Scan for the cell matching the given text and deliver its (x, y) coordinate at center. 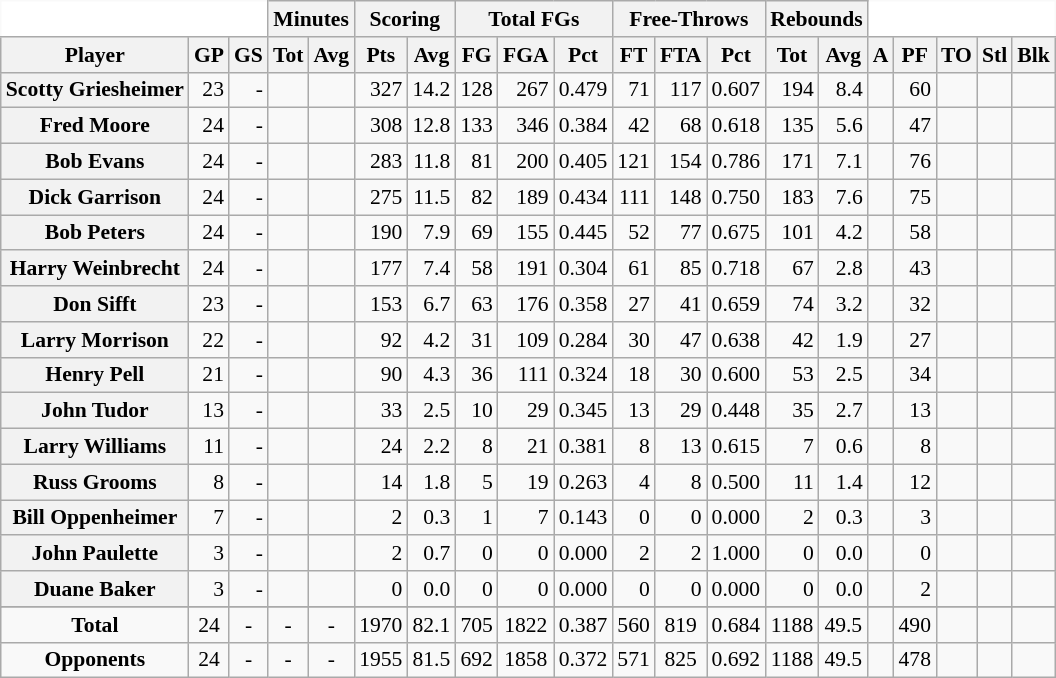
0.6 (844, 447)
2.2 (431, 447)
101 (792, 233)
692 (476, 660)
0.263 (584, 482)
1858 (526, 660)
35 (792, 411)
0.500 (736, 482)
3.2 (844, 304)
0.345 (584, 411)
Minutes (311, 19)
12.8 (431, 126)
0.607 (736, 90)
92 (380, 340)
Bob Evans (95, 162)
0.659 (736, 304)
7.9 (431, 233)
7.4 (431, 269)
705 (476, 625)
Bob Peters (95, 233)
0.615 (736, 447)
69 (476, 233)
0.284 (584, 340)
148 (681, 197)
5.6 (844, 126)
90 (380, 375)
10 (476, 411)
76 (914, 162)
19 (526, 482)
Blk (1034, 55)
825 (681, 660)
Fred Moore (95, 126)
571 (634, 660)
18 (634, 375)
Free-Throws (688, 19)
133 (476, 126)
TO (956, 55)
63 (476, 304)
1.4 (844, 482)
0.143 (584, 518)
1.000 (736, 554)
67 (792, 269)
43 (914, 269)
Don Sifft (95, 304)
77 (681, 233)
7.6 (844, 197)
Rebounds (816, 19)
FT (634, 55)
Total FGs (534, 19)
PF (914, 55)
Russ Grooms (95, 482)
75 (914, 197)
154 (681, 162)
4.3 (431, 375)
1.9 (844, 340)
53 (792, 375)
Henry Pell (95, 375)
0.750 (736, 197)
Larry Morrison (95, 340)
0.434 (584, 197)
155 (526, 233)
61 (634, 269)
Scoring (404, 19)
194 (792, 90)
14.2 (431, 90)
FTA (681, 55)
74 (792, 304)
0.384 (584, 126)
177 (380, 269)
2.8 (844, 269)
Larry Williams (95, 447)
14 (380, 482)
68 (681, 126)
52 (634, 233)
FGA (526, 55)
121 (634, 162)
0.675 (736, 233)
Bill Oppenheimer (95, 518)
128 (476, 90)
85 (681, 269)
0.324 (584, 375)
Pts (380, 55)
2.7 (844, 411)
82 (476, 197)
135 (792, 126)
0.600 (736, 375)
0.684 (736, 625)
0.618 (736, 126)
33 (380, 411)
82.1 (431, 625)
0.786 (736, 162)
71 (634, 90)
Player (95, 55)
31 (476, 340)
FG (476, 55)
8.4 (844, 90)
34 (914, 375)
1822 (526, 625)
Total (95, 625)
191 (526, 269)
41 (681, 304)
5 (476, 482)
275 (380, 197)
0.405 (584, 162)
7.1 (844, 162)
346 (526, 126)
327 (380, 90)
11.8 (431, 162)
0.445 (584, 233)
200 (526, 162)
Dick Garrison (95, 197)
1970 (380, 625)
81.5 (431, 660)
36 (476, 375)
0.7 (431, 554)
490 (914, 625)
283 (380, 162)
267 (526, 90)
1955 (380, 660)
1 (476, 518)
819 (681, 625)
60 (914, 90)
Opponents (95, 660)
0.387 (584, 625)
153 (380, 304)
109 (526, 340)
0.692 (736, 660)
Stl (994, 55)
John Paulette (95, 554)
176 (526, 304)
190 (380, 233)
0.372 (584, 660)
12 (914, 482)
183 (792, 197)
478 (914, 660)
11.5 (431, 197)
6.7 (431, 304)
171 (792, 162)
0.448 (736, 411)
560 (634, 625)
1.8 (431, 482)
308 (380, 126)
0.479 (584, 90)
81 (476, 162)
GP (209, 55)
22 (209, 340)
Harry Weinbrecht (95, 269)
0.304 (584, 269)
0.358 (584, 304)
A (881, 55)
Duane Baker (95, 589)
4 (634, 482)
John Tudor (95, 411)
189 (526, 197)
0.381 (584, 447)
32 (914, 304)
0.638 (736, 340)
Scotty Griesheimer (95, 90)
117 (681, 90)
0.718 (736, 269)
GS (248, 55)
